Pinpoint the cell where the given text exists, returning its (X, Y) midpoint coordinate. 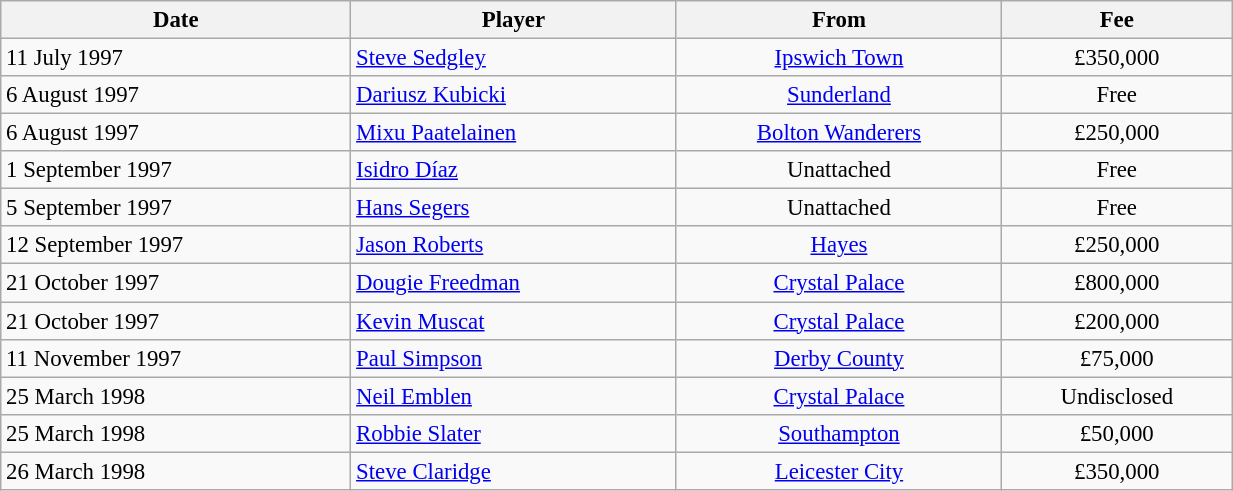
Neil Emblen (514, 396)
£75,000 (1117, 358)
Derby County (839, 358)
Hans Segers (514, 208)
12 September 1997 (176, 245)
Ipswich Town (839, 58)
£800,000 (1117, 283)
Date (176, 20)
Steve Claridge (514, 471)
Jason Roberts (514, 245)
26 March 1998 (176, 471)
Hayes (839, 245)
Fee (1117, 20)
11 November 1997 (176, 358)
Dougie Freedman (514, 283)
From (839, 20)
Southampton (839, 433)
Sunderland (839, 95)
1 September 1997 (176, 170)
Leicester City (839, 471)
Bolton Wanderers (839, 133)
Dariusz Kubicki (514, 95)
Undisclosed (1117, 396)
Steve Sedgley (514, 58)
Robbie Slater (514, 433)
Isidro Díaz (514, 170)
Mixu Paatelainen (514, 133)
Kevin Muscat (514, 321)
£50,000 (1117, 433)
Paul Simpson (514, 358)
5 September 1997 (176, 208)
£200,000 (1117, 321)
Player (514, 20)
11 July 1997 (176, 58)
